Return the (x, y) coordinate for the center point of the cell that contains the specified text.  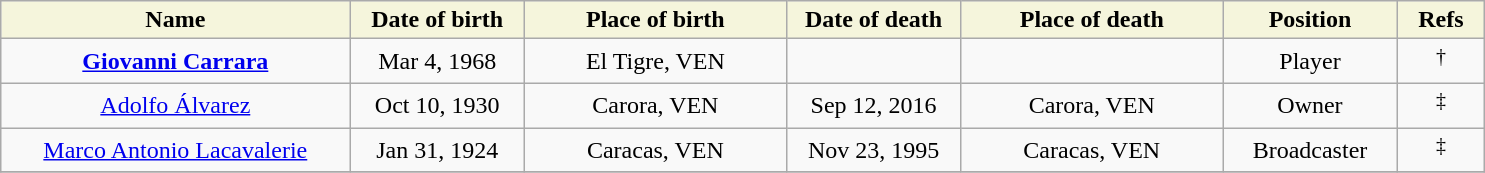
Marco Antonio Lacavalerie (176, 150)
Oct 10, 1930 (438, 106)
Date of birth (438, 20)
Jan 31, 1924 (438, 150)
Adolfo Álvarez (176, 106)
Giovanni Carrara (176, 62)
† (1440, 62)
El Tigre, VEN (655, 62)
Name (176, 20)
Sep 12, 2016 (874, 106)
Position (1310, 20)
Broadcaster (1310, 150)
Place of birth (655, 20)
Mar 4, 1968 (438, 62)
Player (1310, 62)
Owner (1310, 106)
Place of death (1092, 20)
Date of death (874, 20)
Refs (1440, 20)
Nov 23, 1995 (874, 150)
